Scan for the cell matching the given text and deliver its (x, y) coordinate at center. 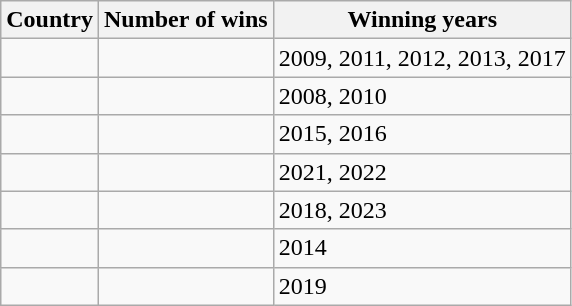
2018, 2023 (422, 210)
2009, 2011, 2012, 2013, 2017 (422, 58)
Country (50, 20)
2015, 2016 (422, 134)
2019 (422, 286)
2008, 2010 (422, 96)
2014 (422, 248)
Number of wins (186, 20)
2021, 2022 (422, 172)
Winning years (422, 20)
